Find where the given text appears and provide that cell's center as [x, y] coordinate. 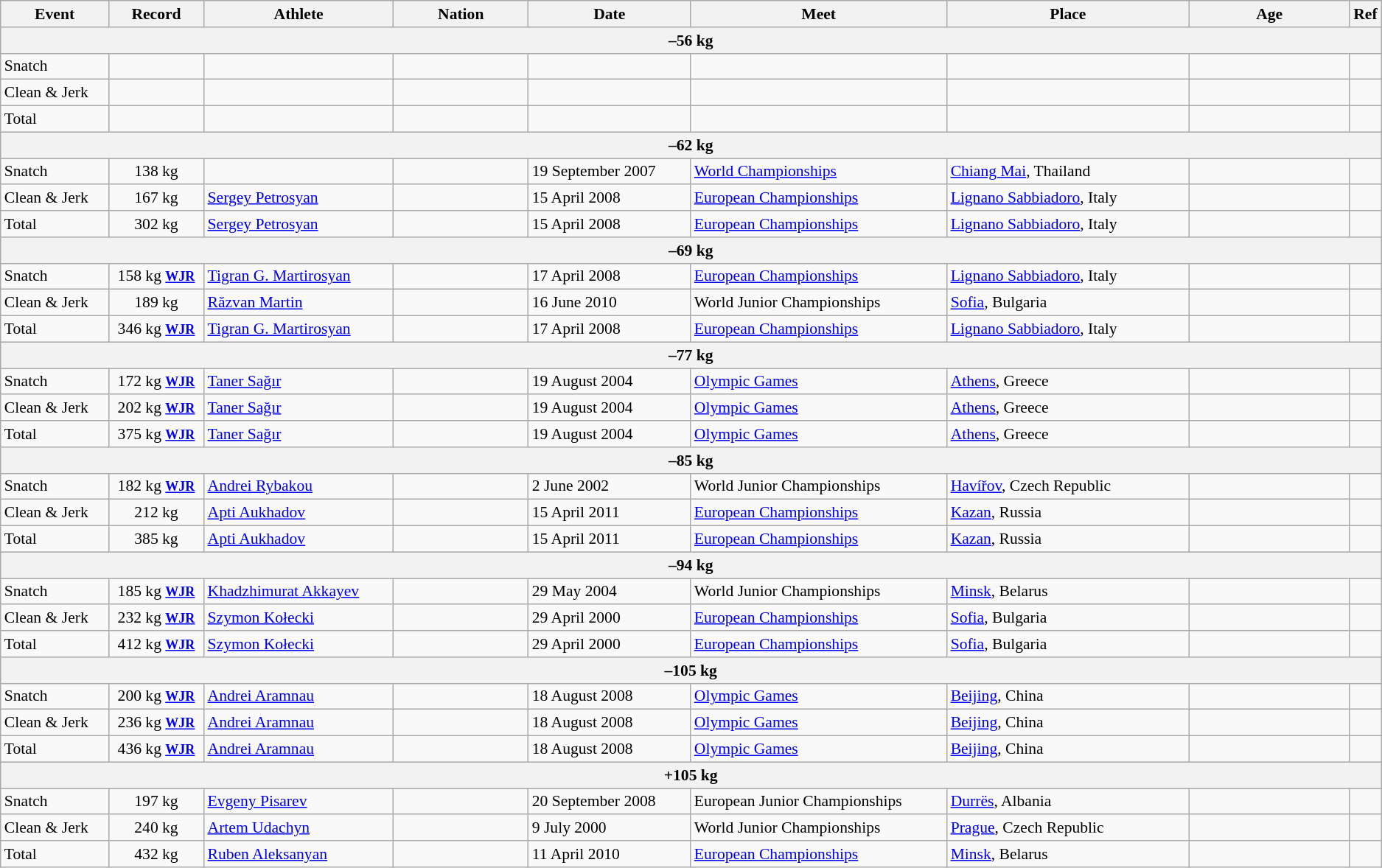
Age [1269, 14]
–85 kg [691, 461]
20 September 2008 [610, 802]
16 June 2010 [610, 303]
185 kg WJR [156, 592]
9 July 2000 [610, 828]
–77 kg [691, 355]
19 September 2007 [610, 172]
+105 kg [691, 775]
158 kg WJR [156, 276]
167 kg [156, 198]
–62 kg [691, 145]
197 kg [156, 802]
138 kg [156, 172]
200 kg WJR [156, 696]
European Junior Championships [819, 802]
Ruben Aleksanyan [298, 854]
–94 kg [691, 565]
182 kg WJR [156, 486]
Răzvan Martin [298, 303]
Record [156, 14]
Ref [1365, 14]
302 kg [156, 224]
172 kg WJR [156, 382]
2 June 2002 [610, 486]
436 kg WJR [156, 749]
Khadzhimurat Akkayev [298, 592]
Prague, Czech Republic [1069, 828]
346 kg WJR [156, 329]
412 kg WJR [156, 644]
212 kg [156, 513]
11 April 2010 [610, 854]
Date [610, 14]
385 kg [156, 539]
–56 kg [691, 41]
Durrës, Albania [1069, 802]
432 kg [156, 854]
232 kg WJR [156, 618]
Chiang Mai, Thailand [1069, 172]
Meet [819, 14]
236 kg WJR [156, 723]
Athlete [298, 14]
189 kg [156, 303]
Artem Udachyn [298, 828]
Event [55, 14]
Havířov, Czech Republic [1069, 486]
202 kg WJR [156, 408]
375 kg WJR [156, 434]
–105 kg [691, 671]
240 kg [156, 828]
Place [1069, 14]
World Championships [819, 172]
Andrei Rybakou [298, 486]
Nation [461, 14]
–69 kg [691, 251]
29 May 2004 [610, 592]
Evgeny Pisarev [298, 802]
